From the cell containing the given text, extract its center point as [x, y] coordinate. 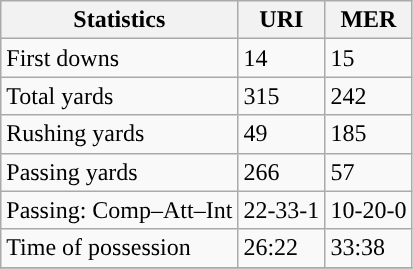
33:38 [368, 248]
Total yards [120, 96]
242 [368, 96]
Passing yards [120, 172]
22-33-1 [282, 210]
266 [282, 172]
Rushing yards [120, 134]
315 [282, 96]
MER [368, 20]
Time of possession [120, 248]
185 [368, 134]
15 [368, 58]
Statistics [120, 20]
49 [282, 134]
Passing: Comp–Att–Int [120, 210]
URI [282, 20]
First downs [120, 58]
57 [368, 172]
26:22 [282, 248]
14 [282, 58]
10-20-0 [368, 210]
